Search for the cell housing the specified text and yield its (x, y) center coordinate. 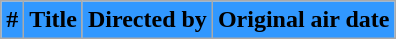
Directed by (147, 20)
Title (54, 20)
Original air date (304, 20)
# (12, 20)
